Find where the given text appears and provide that cell's center as [x, y] coordinate. 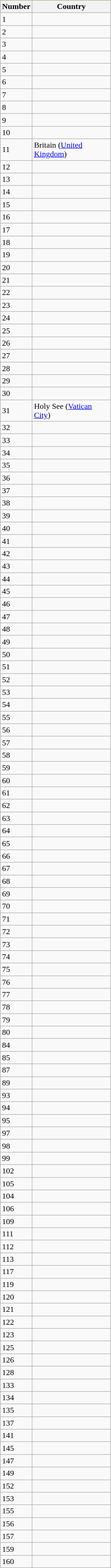
95 [16, 1120]
37 [16, 491]
126 [16, 1360]
160 [16, 1561]
120 [16, 1297]
Number [16, 7]
46 [16, 604]
39 [16, 516]
155 [16, 1511]
80 [16, 1032]
9 [16, 120]
58 [16, 755]
14 [16, 192]
73 [16, 944]
48 [16, 629]
64 [16, 831]
102 [16, 1171]
68 [16, 881]
3 [16, 44]
2 [16, 32]
79 [16, 1020]
35 [16, 465]
74 [16, 957]
21 [16, 280]
93 [16, 1095]
112 [16, 1247]
72 [16, 931]
70 [16, 906]
20 [16, 267]
30 [16, 394]
6 [16, 82]
36 [16, 478]
60 [16, 780]
43 [16, 566]
153 [16, 1498]
62 [16, 806]
42 [16, 553]
137 [16, 1423]
111 [16, 1234]
123 [16, 1335]
12 [16, 166]
54 [16, 705]
141 [16, 1436]
4 [16, 57]
84 [16, 1045]
119 [16, 1284]
49 [16, 642]
53 [16, 692]
113 [16, 1259]
10 [16, 132]
156 [16, 1524]
66 [16, 856]
122 [16, 1322]
65 [16, 843]
27 [16, 356]
31 [16, 410]
1 [16, 19]
76 [16, 982]
16 [16, 217]
98 [16, 1146]
147 [16, 1461]
15 [16, 205]
52 [16, 680]
106 [16, 1209]
51 [16, 667]
44 [16, 579]
24 [16, 318]
157 [16, 1536]
117 [16, 1272]
128 [16, 1372]
69 [16, 894]
133 [16, 1385]
50 [16, 654]
23 [16, 305]
Holy See (Vatican City) [71, 410]
38 [16, 503]
18 [16, 242]
61 [16, 793]
125 [16, 1347]
63 [16, 818]
78 [16, 1007]
109 [16, 1221]
29 [16, 381]
22 [16, 293]
77 [16, 995]
87 [16, 1070]
59 [16, 768]
26 [16, 343]
97 [16, 1133]
67 [16, 869]
11 [16, 150]
57 [16, 742]
19 [16, 255]
41 [16, 541]
105 [16, 1183]
89 [16, 1083]
25 [16, 330]
99 [16, 1158]
159 [16, 1549]
33 [16, 440]
32 [16, 428]
Britain (United Kingdom) [71, 150]
47 [16, 617]
149 [16, 1473]
40 [16, 528]
135 [16, 1410]
85 [16, 1058]
134 [16, 1398]
Country [71, 7]
94 [16, 1108]
8 [16, 107]
28 [16, 368]
34 [16, 453]
104 [16, 1196]
55 [16, 717]
56 [16, 730]
75 [16, 969]
5 [16, 70]
13 [16, 179]
152 [16, 1486]
7 [16, 95]
145 [16, 1448]
45 [16, 592]
17 [16, 230]
71 [16, 919]
121 [16, 1309]
